Return the (X, Y) coordinate for the center point of the cell that contains the specified text.  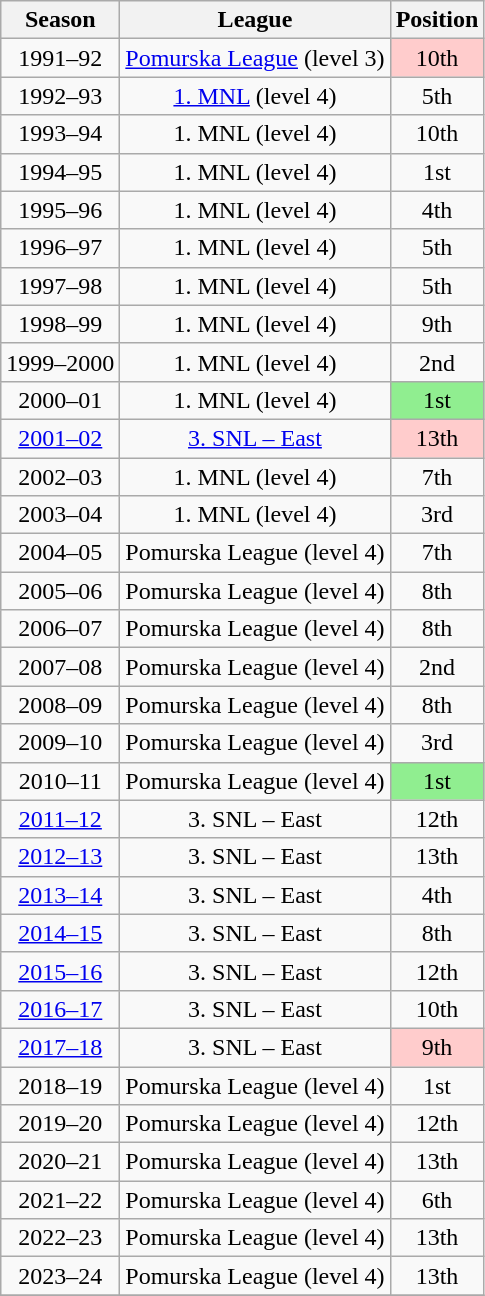
2019–20 (60, 1124)
2006–07 (60, 629)
2002–03 (60, 477)
2008–09 (60, 705)
1995–96 (60, 210)
2014–15 (60, 933)
Season (60, 20)
2013–14 (60, 895)
2010–11 (60, 781)
2001–02 (60, 438)
2004–05 (60, 553)
2023–24 (60, 1276)
2016–17 (60, 1009)
2000–01 (60, 400)
6th (437, 1200)
2020–21 (60, 1162)
2003–04 (60, 515)
1996–97 (60, 248)
1998–99 (60, 324)
1993–94 (60, 134)
2012–13 (60, 857)
1997–98 (60, 286)
2011–12 (60, 819)
Position (437, 20)
2018–19 (60, 1085)
2007–08 (60, 667)
2022–23 (60, 1238)
2021–22 (60, 1200)
2015–16 (60, 971)
1994–95 (60, 172)
1999–2000 (60, 362)
2009–10 (60, 743)
2017–18 (60, 1047)
League (255, 20)
2005–06 (60, 591)
1991–92 (60, 58)
Pomurska League (level 3) (255, 58)
1992–93 (60, 96)
